Determine the (X, Y) coordinate at the center of the cell enclosing the given text.  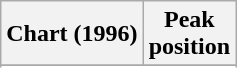
Peakposition (189, 34)
Chart (1996) (72, 34)
